Extract the (X, Y) coordinate from the center of the cell holding the provided text.  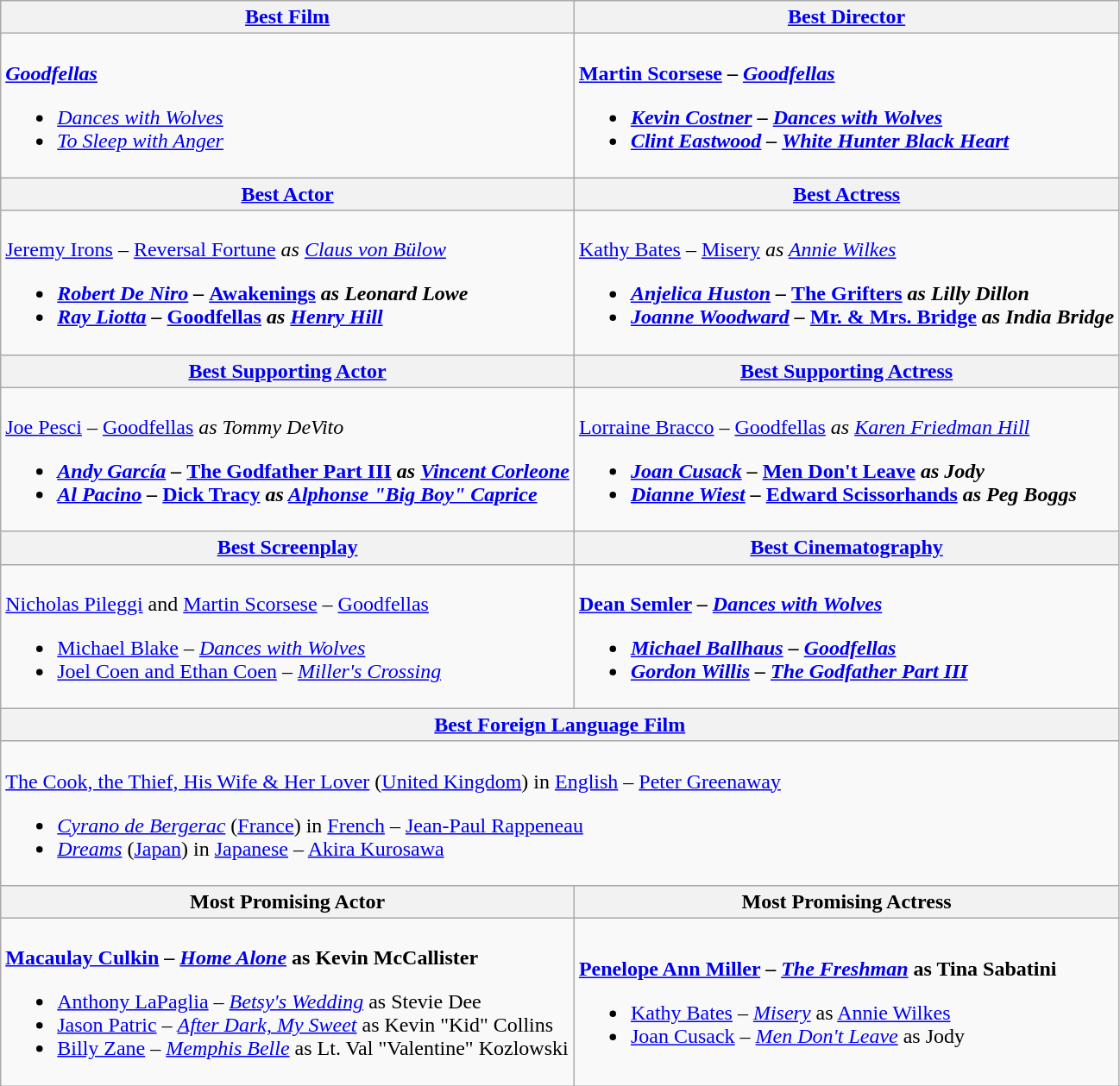
Nicholas Pileggi and Martin Scorsese – GoodfellasMichael Blake – Dances with WolvesJoel Coen and Ethan Coen – Miller's Crossing (288, 637)
Penelope Ann Miller – The Freshman as Tina SabatiniKathy Bates – Misery as Annie WilkesJoan Cusack – Men Don't Leave as Jody (846, 1001)
Best Cinematography (846, 548)
Best Film (288, 17)
Most Promising Actress (846, 901)
Most Promising Actor (288, 901)
Best Actor (288, 194)
Martin Scorsese – GoodfellasKevin Costner – Dances with WolvesClint Eastwood – White Hunter Black Heart (846, 105)
Best Screenplay (288, 548)
Best Foreign Language Film (560, 725)
Jeremy Irons – Reversal Fortune as Claus von BülowRobert De Niro – Awakenings as Leonard LoweRay Liotta – Goodfellas as Henry Hill (288, 283)
Lorraine Bracco – Goodfellas as Karen Friedman HillJoan Cusack – Men Don't Leave as JodyDianne Wiest – Edward Scissorhands as Peg Boggs (846, 459)
Kathy Bates – Misery as Annie WilkesAnjelica Huston – The Grifters as Lilly DillonJoanne Woodward – Mr. & Mrs. Bridge as India Bridge (846, 283)
GoodfellasDances with WolvesTo Sleep with Anger (288, 105)
Joe Pesci – Goodfellas as Tommy DeVitoAndy García – The Godfather Part III as Vincent CorleoneAl Pacino – Dick Tracy as Alphonse "Big Boy" Caprice (288, 459)
Best Director (846, 17)
Best Actress (846, 194)
Best Supporting Actress (846, 371)
Dean Semler – Dances with WolvesMichael Ballhaus – GoodfellasGordon Willis – The Godfather Part III (846, 637)
Best Supporting Actor (288, 371)
